Capture the cell that displays the provided text and extract its [x, y] central coordinate. 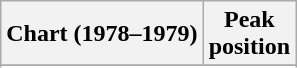
Chart (1978–1979) [102, 34]
Peakposition [249, 34]
